Output the (X, Y) coordinate of the center of the cell containing the given text.  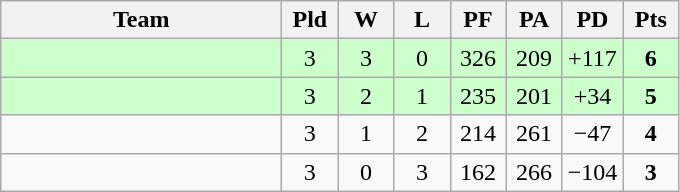
6 (651, 58)
Pld (310, 20)
L (422, 20)
201 (534, 96)
PD (592, 20)
Team (142, 20)
PA (534, 20)
214 (478, 134)
266 (534, 172)
209 (534, 58)
326 (478, 58)
−47 (592, 134)
261 (534, 134)
Pts (651, 20)
−104 (592, 172)
+117 (592, 58)
PF (478, 20)
235 (478, 96)
W (366, 20)
162 (478, 172)
+34 (592, 96)
5 (651, 96)
4 (651, 134)
